For the text-containing cell, return its midpoint in (x, y) coordinate format. 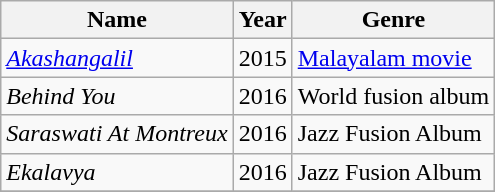
Akashangalil (117, 58)
Ekalavya (117, 172)
2015 (262, 58)
Behind You (117, 96)
Saraswati At Montreux (117, 134)
World fusion album (393, 96)
Name (117, 20)
Year (262, 20)
Malayalam movie (393, 58)
Genre (393, 20)
